Find where the given text appears and provide that cell's center as (X, Y) coordinate. 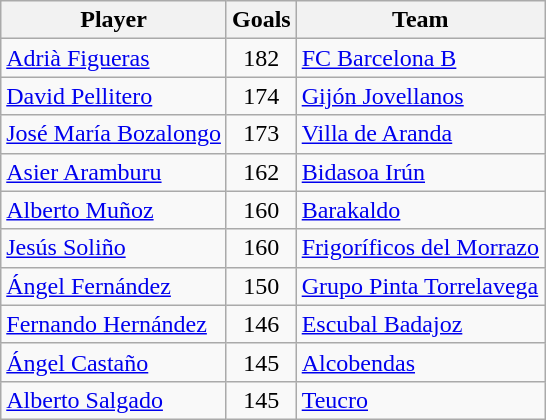
Teucro (420, 400)
174 (261, 96)
Gijón Jovellanos (420, 96)
Alberto Muñoz (114, 210)
182 (261, 58)
Grupo Pinta Torrelavega (420, 286)
Ángel Castaño (114, 362)
Barakaldo (420, 210)
Frigoríficos del Morrazo (420, 248)
Fernando Hernández (114, 324)
Adrià Figueras (114, 58)
Alcobendas (420, 362)
FC Barcelona B (420, 58)
Alberto Salgado (114, 400)
162 (261, 172)
Player (114, 20)
Ángel Fernández (114, 286)
Escubal Badajoz (420, 324)
David Pellitero (114, 96)
Villa de Aranda (420, 134)
José María Bozalongo (114, 134)
146 (261, 324)
Bidasoa Irún (420, 172)
Team (420, 20)
150 (261, 286)
Asier Aramburu (114, 172)
Goals (261, 20)
Jesús Soliño (114, 248)
173 (261, 134)
